Output the (x, y) coordinate of the center of the cell containing the given text.  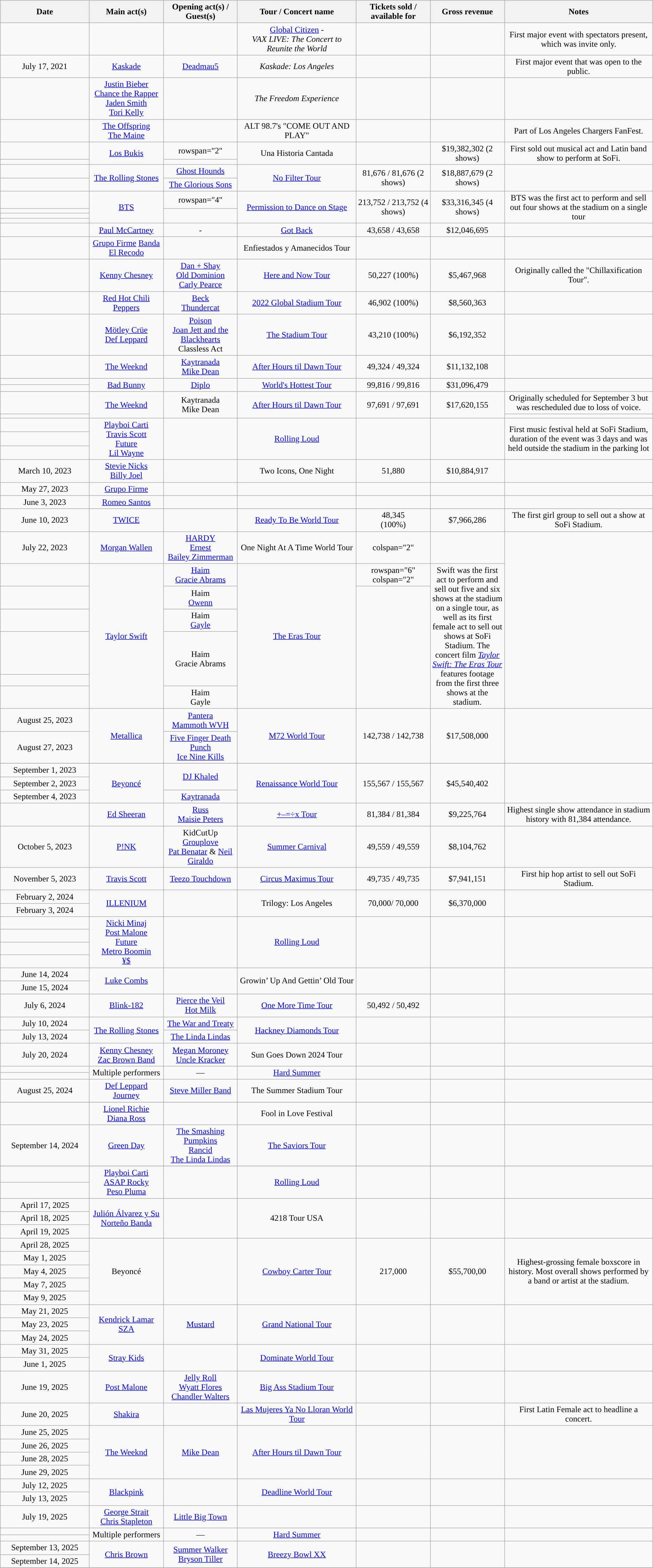
colspan="2" (393, 547)
September 2, 2023 (45, 783)
The Freedom Experience (297, 98)
April 19, 2025 (45, 1232)
April 28, 2025 (45, 1245)
Def LeppardJourney (126, 1091)
81,676 / 81,676 (2 shows) (393, 178)
Romeo Santos (126, 502)
$17,508,000 (467, 736)
May 27, 2023 (45, 489)
+–=÷x Tour (297, 815)
Part of Los Angeles Chargers FanFest. (578, 130)
Post Malone (126, 1387)
Ed Sheeran (126, 815)
Lionel RichieDiana Ross (126, 1113)
$12,046,695 (467, 230)
P!NK (126, 847)
Deadline World Tour (297, 1492)
Trilogy: Los Angeles (297, 903)
$8,560,363 (467, 303)
Kenny Chesney (126, 275)
April 18, 2025 (45, 1218)
July 20, 2024 (45, 1054)
Notes (578, 12)
March 10, 2023 (45, 471)
May 4, 2025 (45, 1271)
July 22, 2023 (45, 547)
Date (45, 12)
$6,370,000 (467, 903)
June 29, 2025 (45, 1472)
Morgan Wallen (126, 547)
The Stadium Tour (297, 335)
The Smashing PumpkinsRancidThe Linda Lindas (200, 1146)
September 13, 2025 (45, 1548)
June 26, 2025 (45, 1446)
81,384 / 81,384 (393, 815)
June 19, 2025 (45, 1387)
The War and Treaty (200, 1023)
June 14, 2024 (45, 974)
November 5, 2023 (45, 879)
BeckThundercat (200, 303)
First Latin Female act to headline a concert. (578, 1414)
One Night At A Time World Tour (297, 547)
HARDYErnestBailey Zimmerman (200, 547)
49,735 / 49,735 (393, 879)
217,000 (393, 1271)
Gross revenue (467, 12)
4218 Tour USA (297, 1218)
Tickets sold / available for (393, 12)
June 15, 2024 (45, 987)
$55,700,00 (467, 1271)
July 10, 2024 (45, 1023)
142,738 / 142,738 (393, 736)
October 5, 2023 (45, 847)
213,752 / 213,752 (4 shows) (393, 207)
Grupo Firme Banda El Recodo (126, 248)
RussMaisie Peters (200, 815)
Growin’ Up And Gettin’ Old Tour (297, 981)
Ghost Hounds (200, 171)
September 14, 2024 (45, 1146)
BTS was the first act to perform and sell out four shows at the stadium on a single tour (578, 207)
George StraitChris Stapleton (126, 1517)
Las Mujeres Ya No Lloran World Tour (297, 1414)
Originally called the "Chillaxification Tour". (578, 275)
Renaissance World Tour (297, 783)
Los Bukis (126, 153)
April 17, 2025 (45, 1205)
Una Historia Cantada (297, 153)
June 28, 2025 (45, 1459)
May 21, 2025 (45, 1311)
TWICE (126, 520)
Steve Miller Band (200, 1091)
Fool in Love Festival (297, 1113)
Paul McCartney (126, 230)
First hip hop artist to sell out SoFi Stadium. (578, 879)
Bad Bunny (126, 385)
97,691 / 97,691 (393, 405)
June 3, 2023 (45, 502)
The Glorious Sons (200, 184)
August 25, 2024 (45, 1091)
May 7, 2025 (45, 1285)
The Saviors Tour (297, 1146)
51,880 (393, 471)
The Eras Tour (297, 636)
February 3, 2024 (45, 910)
Big Ass Stadium Tour (297, 1387)
49,324 / 49,324 (393, 367)
49,559 / 49,559 (393, 847)
HaimOwenn (200, 598)
Blackpink (126, 1492)
Permission to Dance on Stage (297, 207)
Diplo (200, 385)
Two Icons, One Night (297, 471)
Ready To Be World Tour (297, 520)
Luke Combs (126, 981)
Little Big Town (200, 1517)
$9,225,764 (467, 815)
rowspan="6" colspan="2" (393, 575)
September 14, 2025 (45, 1561)
First music festival held at SoFi Stadium, duration of the event was 3 days and was held outside the stadium in the parking lot (578, 439)
July 19, 2025 (45, 1517)
June 10, 2023 (45, 520)
May 24, 2025 (45, 1338)
Justin BieberChance the RapperJaden SmithTori Kelly (126, 98)
First sold out musical act and Latin band show to perform at SoFi. (578, 153)
August 27, 2023 (45, 747)
Originally scheduled for September 3 but was rescheduled due to loss of voice. (578, 403)
Five Finger Death PunchIce Nine Kills (200, 747)
$11,132,108 (467, 367)
99,816 / 99,816 (393, 385)
PoisonJoan Jett and the BlackheartsClassless Act (200, 335)
Enfiestados y Amanecidos Tour (297, 248)
Hackney Diamonds Tour (297, 1030)
June 25, 2025 (45, 1432)
The Summer Stadium Tour (297, 1091)
Jelly RollWyatt FloresChandler Walters (200, 1387)
KidCutUpGrouplovePat Benatar & Neil Giraldo (200, 847)
$45,540,402 (467, 783)
$17,620,155 (467, 405)
Playboi CartiTravis ScottFutureLil Wayne (126, 439)
Red Hot Chili Peppers (126, 303)
Got Back (297, 230)
May 31, 2025 (45, 1351)
$5,467,968 (467, 275)
Nicki MinajPost MaloneFutureMetro Boomin¥$ (126, 942)
ALT 98.7's "COME OUT AND PLAY" (297, 130)
ILLENIUM (126, 903)
46,902 (100%) (393, 303)
August 25, 2023 (45, 720)
Main act(s) (126, 12)
Deadmau5 (200, 66)
July 12, 2025 (45, 1485)
May 1, 2025 (45, 1258)
Taylor Swift (126, 636)
BTS (126, 207)
$19,382,302 (2 shows) (467, 153)
One More Time Tour (297, 1006)
First major event that was open to the public. (578, 66)
Chris Brown (126, 1554)
Summer WalkerBryson Tiller (200, 1554)
Metallica (126, 736)
$7,966,286 (467, 520)
$7,941,151 (467, 879)
70,000/ 70,000 (393, 903)
June 20, 2025 (45, 1414)
Kaytranada (200, 797)
No Filter Tour (297, 178)
Julión Álvarez y Su Norteño Banda (126, 1218)
- (200, 230)
July 13, 2024 (45, 1037)
Circus Maximus Tour (297, 879)
Kenny ChesneyZac Brown Band (126, 1054)
$8,104,762 (467, 847)
Grupo Firme (126, 489)
The Linda Lindas (200, 1037)
Kaskade: Los Angeles (297, 66)
50,492 / 50,492 (393, 1006)
DJ Khaled (200, 777)
Travis Scott (126, 879)
$10,884,917 (467, 471)
Mötley CrüeDef Leppard (126, 335)
$31,096,479 (467, 385)
September 4, 2023 (45, 797)
Breezy Bowl XX (297, 1554)
Playboi CartiASAP RockyPeso Pluma (126, 1182)
Here and Now Tour (297, 275)
2022 Global Stadium Tour (297, 303)
Megan MoroneyUncle Kracker (200, 1054)
43,210 (100%) (393, 335)
Kendrick LamarSZA (126, 1324)
48,345(100%) (393, 520)
Grand National Tour (297, 1324)
The first girl group to sell out a show at SoFi Stadium. (578, 520)
Pierce the VeilHot Milk (200, 1006)
May 23, 2025 (45, 1324)
Highest-grossing female boxscore in history. Most overall shows performed by a band or artist at the stadium. (578, 1271)
May 9, 2025 (45, 1298)
July 17, 2021 (45, 66)
$18,887,679 (2 shows) (467, 178)
rowspan="2" (200, 151)
Dan + ShayOld DominionCarly Pearce (200, 275)
First major event with spectators present, which was invite only. (578, 39)
February 2, 2024 (45, 897)
50,227 (100%) (393, 275)
Green Day (126, 1146)
World's Hottest Tour (297, 385)
Stevie NicksBilly Joel (126, 471)
Sun Goes Down 2024 Tour (297, 1054)
$6,192,352 (467, 335)
Opening act(s) / Guest(s) (200, 12)
155,567 / 155,567 (393, 783)
43,658 / 43,658 (393, 230)
July 6, 2024 (45, 1006)
Mustard (200, 1324)
Global Citizen - VAX LIVE: The Concert to Reunite the World (297, 39)
Stray Kids (126, 1357)
Tour / Concert name (297, 12)
Teezo Touchdown (200, 879)
The OffspringThe Maine (126, 130)
Kaskade (126, 66)
Highest single show attendance in stadium history with 81,384 attendance. (578, 815)
Cowboy Carter Tour (297, 1271)
July 13, 2025 (45, 1499)
September 1, 2023 (45, 770)
June 1, 2025 (45, 1364)
Dominate World Tour (297, 1357)
$33,316,345 (4 shows) (467, 207)
Summer Carnival (297, 847)
Mike Dean (200, 1452)
M72 World Tour (297, 736)
Shakira (126, 1414)
rowspan="4" (200, 199)
PanteraMammoth WVH (200, 720)
Blink-182 (126, 1006)
